Capture the cell that displays the provided text and extract its [X, Y] central coordinate. 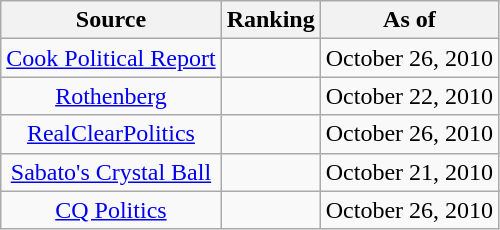
Rothenberg [111, 96]
Cook Political Report [111, 58]
October 22, 2010 [409, 96]
Source [111, 20]
RealClearPolitics [111, 134]
CQ Politics [111, 210]
Ranking [270, 20]
October 21, 2010 [409, 172]
Sabato's Crystal Ball [111, 172]
As of [409, 20]
